Output the (x, y) coordinate of the center of the cell containing the given text.  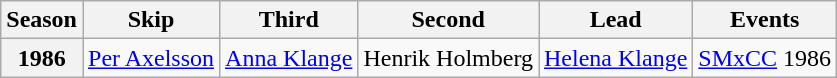
Second (448, 20)
Third (289, 20)
Anna Klange (289, 58)
Per Axelsson (150, 58)
Events (765, 20)
Season (42, 20)
1986 (42, 58)
Lead (615, 20)
Henrik Holmberg (448, 58)
SMxCC 1986 (765, 58)
Helena Klange (615, 58)
Skip (150, 20)
